Scan for the cell matching the given text and deliver its [x, y] coordinate at center. 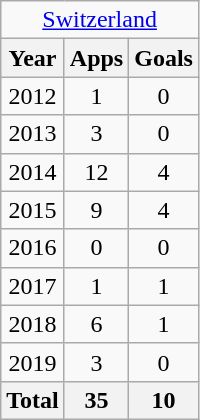
2015 [33, 210]
2012 [33, 96]
2017 [33, 286]
2013 [33, 134]
10 [164, 400]
2019 [33, 362]
Apps [96, 58]
2018 [33, 324]
Year [33, 58]
Goals [164, 58]
2014 [33, 172]
35 [96, 400]
2016 [33, 248]
6 [96, 324]
12 [96, 172]
Switzerland [100, 20]
9 [96, 210]
Total [33, 400]
